Provide the (X, Y) coordinate of the cell's center where the given text is located.  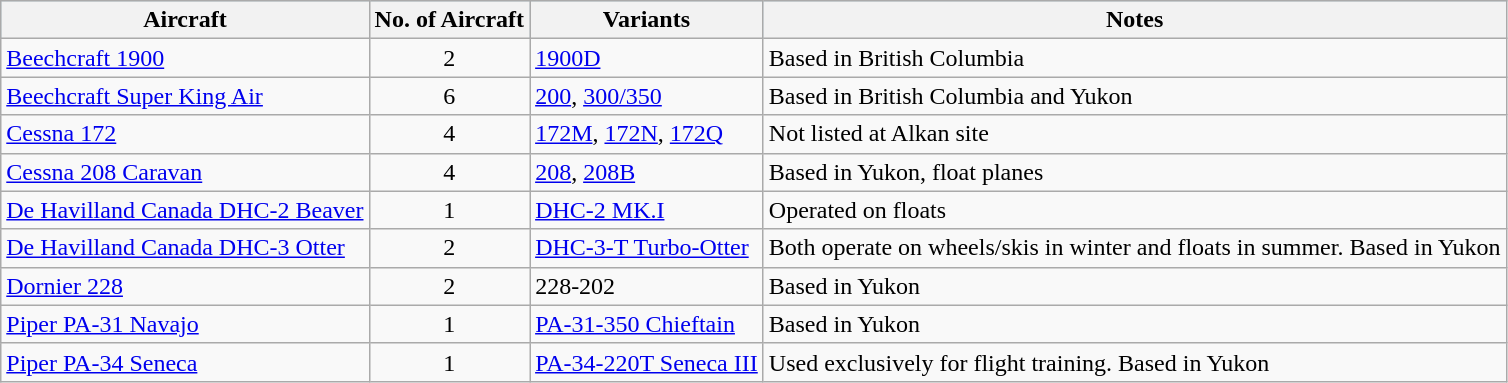
Based in Yukon, float planes (1134, 172)
200, 300/350 (647, 96)
Variants (647, 20)
Dornier 228 (185, 286)
Operated on floats (1134, 210)
DHC-3-T Turbo-Otter (647, 248)
Cessna 208 Caravan (185, 172)
Used exclusively for flight training. Based in Yukon (1134, 362)
PA-31-350 Chieftain (647, 324)
Both operate on wheels/skis in winter and floats in summer. Based in Yukon (1134, 248)
6 (450, 96)
Cessna 172 (185, 134)
1900D (647, 58)
208, 208B (647, 172)
Beechcraft Super King Air (185, 96)
Based in British Columbia and Yukon (1134, 96)
Aircraft (185, 20)
172M, 172N, 172Q (647, 134)
Beechcraft 1900 (185, 58)
PA-34-220T Seneca III (647, 362)
Notes (1134, 20)
De Havilland Canada DHC-2 Beaver (185, 210)
No. of Aircraft (450, 20)
Not listed at Alkan site (1134, 134)
Piper PA-31 Navajo (185, 324)
De Havilland Canada DHC-3 Otter (185, 248)
DHC-2 MK.I (647, 210)
Based in British Columbia (1134, 58)
Piper PA-34 Seneca (185, 362)
228-202 (647, 286)
